Scan for the cell matching the given text and deliver its [x, y] coordinate at center. 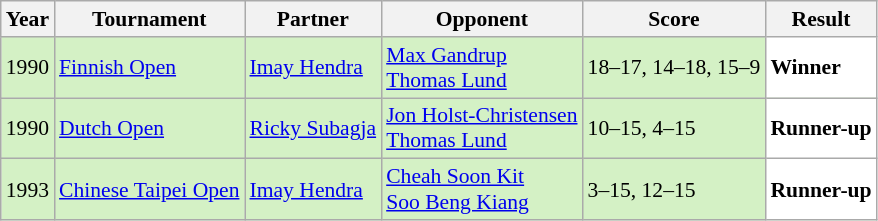
Score [674, 19]
Chinese Taipei Open [149, 190]
Jon Holst-Christensen Thomas Lund [482, 128]
Dutch Open [149, 128]
3–15, 12–15 [674, 190]
Year [28, 19]
Cheah Soon Kit Soo Beng Kiang [482, 190]
Tournament [149, 19]
Opponent [482, 19]
18–17, 14–18, 15–9 [674, 68]
Result [820, 19]
Winner [820, 68]
Ricky Subagja [312, 128]
Max Gandrup Thomas Lund [482, 68]
10–15, 4–15 [674, 128]
Finnish Open [149, 68]
1993 [28, 190]
Partner [312, 19]
